Determine the [x, y] coordinate at the center of the cell enclosing the given text.  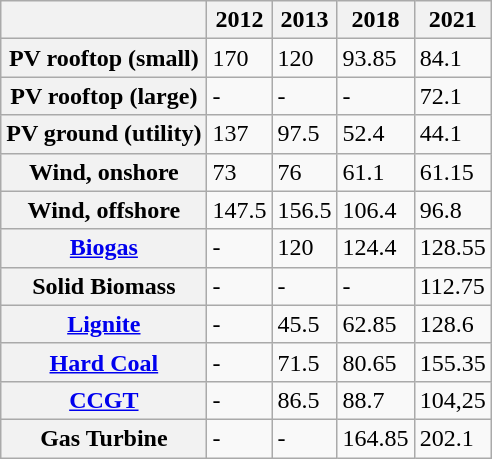
84.1 [452, 58]
156.5 [304, 210]
72.1 [452, 96]
52.4 [376, 134]
97.5 [304, 134]
124.4 [376, 248]
128.6 [452, 324]
76 [304, 172]
73 [240, 172]
86.5 [304, 400]
80.65 [376, 362]
Gas Turbine [104, 438]
88.7 [376, 400]
96.8 [452, 210]
PV rooftop (large) [104, 96]
2018 [376, 20]
128.55 [452, 248]
61.15 [452, 172]
104,25 [452, 400]
2021 [452, 20]
2013 [304, 20]
PV rooftop (small) [104, 58]
44.1 [452, 134]
202.1 [452, 438]
Wind, offshore [104, 210]
Lignite [104, 324]
137 [240, 134]
Hard Coal [104, 362]
164.85 [376, 438]
Solid Biomass [104, 286]
147.5 [240, 210]
71.5 [304, 362]
2012 [240, 20]
CCGT [104, 400]
155.35 [452, 362]
Biogas [104, 248]
45.5 [304, 324]
62.85 [376, 324]
112.75 [452, 286]
93.85 [376, 58]
61.1 [376, 172]
Wind, onshore [104, 172]
106.4 [376, 210]
170 [240, 58]
PV ground (utility) [104, 134]
